Return (x, y) of the center of cell containing provided text 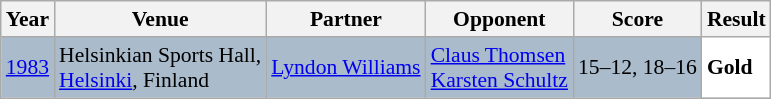
Opponent (500, 19)
1983 (28, 68)
Helsinkian Sports Hall,Helsinki, Finland (160, 68)
Result (736, 19)
Partner (346, 19)
Claus Thomsen Karsten Schultz (500, 68)
Venue (160, 19)
Score (638, 19)
Year (28, 19)
15–12, 18–16 (638, 68)
Gold (736, 68)
Lyndon Williams (346, 68)
